Find where the given text appears and provide that cell's center as [x, y] coordinate. 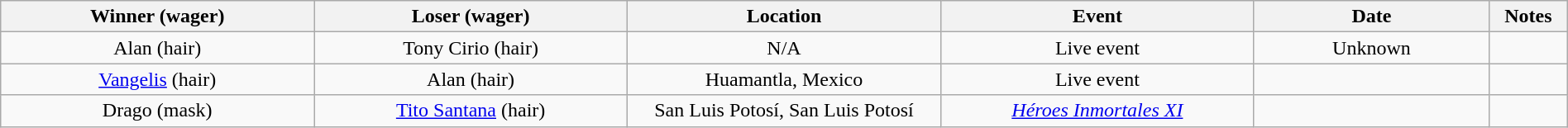
Drago (mask) [157, 111]
Event [1097, 17]
Héroes Inmortales XI [1097, 111]
San Luis Potosí, San Luis Potosí [784, 111]
Winner (wager) [157, 17]
Tony Cirio (hair) [471, 48]
Unknown [1371, 48]
Notes [1528, 17]
Huamantla, Mexico [784, 79]
Vangelis (hair) [157, 79]
Loser (wager) [471, 17]
Date [1371, 17]
Location [784, 17]
Tito Santana (hair) [471, 111]
N/A [784, 48]
